Determine the [X, Y] coordinate at the center of the cell enclosing the given text.  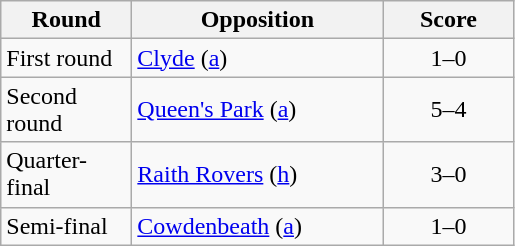
Raith Rovers (h) [258, 174]
Clyde (a) [258, 58]
Queen's Park (a) [258, 110]
Cowdenbeath (a) [258, 226]
Quarter-final [66, 174]
Semi-final [66, 226]
5–4 [448, 110]
Second round [66, 110]
3–0 [448, 174]
Round [66, 20]
Score [448, 20]
Opposition [258, 20]
First round [66, 58]
